Determine the [x, y] coordinate at the center of the cell enclosing the given text.  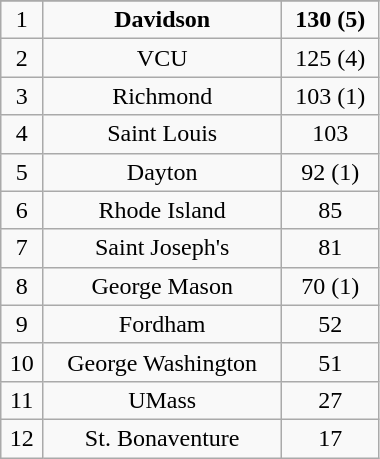
Rhode Island [162, 210]
4 [22, 134]
70 (1) [330, 286]
81 [330, 248]
5 [22, 172]
Davidson [162, 20]
85 [330, 210]
9 [22, 324]
George Mason [162, 286]
103 (1) [330, 96]
2 [22, 58]
Fordham [162, 324]
130 (5) [330, 20]
8 [22, 286]
11 [22, 400]
Richmond [162, 96]
Dayton [162, 172]
27 [330, 400]
10 [22, 362]
52 [330, 324]
12 [22, 438]
7 [22, 248]
Saint Louis [162, 134]
6 [22, 210]
George Washington [162, 362]
St. Bonaventure [162, 438]
103 [330, 134]
3 [22, 96]
Saint Joseph's [162, 248]
51 [330, 362]
92 (1) [330, 172]
VCU [162, 58]
125 (4) [330, 58]
17 [330, 438]
UMass [162, 400]
1 [22, 20]
